Locate the cell with the specified text and output its [x, y] center coordinate. 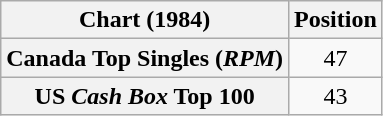
47 [336, 58]
US Cash Box Top 100 [145, 96]
Position [336, 20]
Canada Top Singles (RPM) [145, 58]
Chart (1984) [145, 20]
43 [336, 96]
